Scan for the cell matching the given text and deliver its (X, Y) coordinate at center. 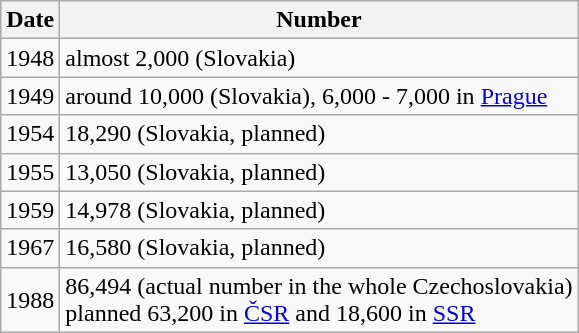
1955 (30, 172)
1967 (30, 248)
around 10,000 (Slovakia), 6,000 - 7,000 in Prague (319, 96)
86,494 (actual number in the whole Czechoslovakia) planned 63,200 in ČSR and 18,600 in SSR (319, 300)
18,290 (Slovakia, planned) (319, 134)
1948 (30, 58)
Number (319, 20)
1954 (30, 134)
almost 2,000 (Slovakia) (319, 58)
1949 (30, 96)
Date (30, 20)
1959 (30, 210)
14,978 (Slovakia, planned) (319, 210)
13,050 (Slovakia, planned) (319, 172)
16,580 (Slovakia, planned) (319, 248)
1988 (30, 300)
